Identify which cell holds the provided text, then report its [x, y] central coordinate. 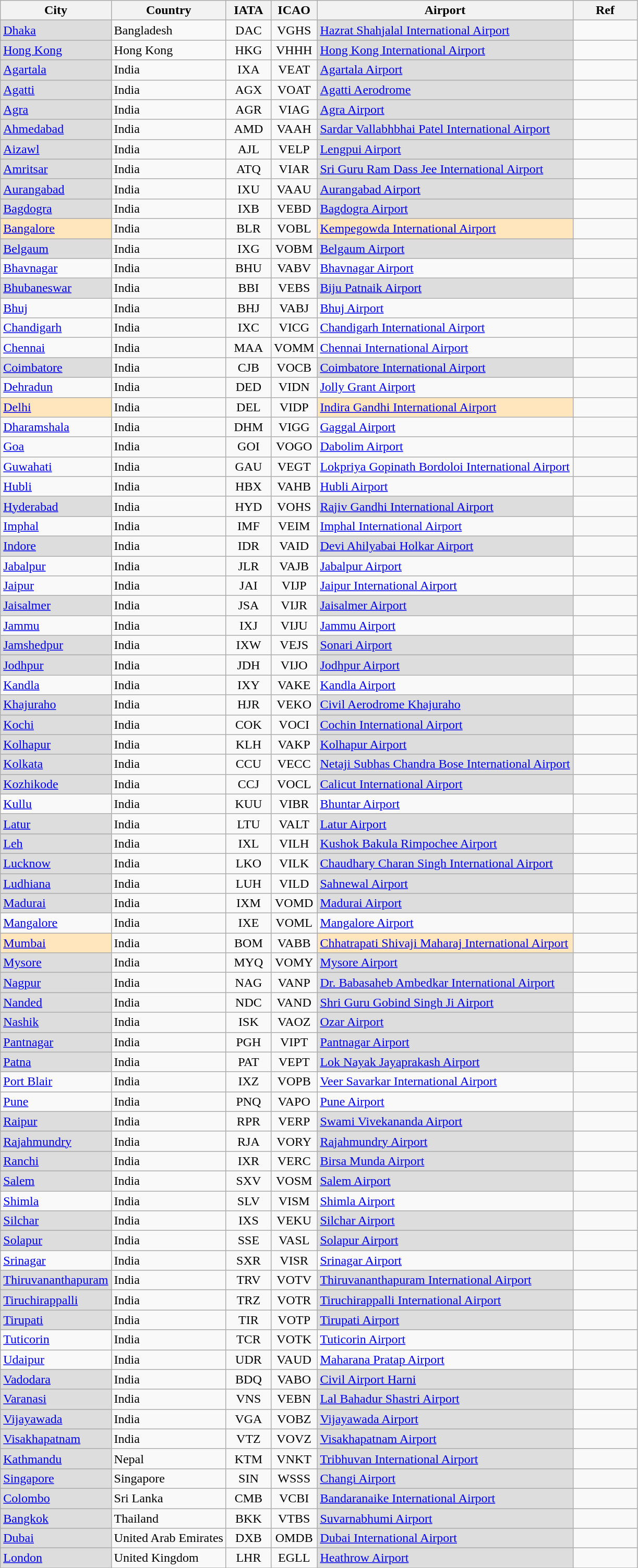
VIDP [294, 407]
JDH [248, 665]
Jammu Airport [445, 626]
Calicut International Airport [445, 784]
Biju Patnaik Airport [445, 288]
VABV [294, 268]
Bhubaneswar [56, 288]
Aurangabad Airport [445, 189]
GAU [248, 467]
BHJ [248, 308]
Vijayawada Airport [445, 1419]
ICAO [294, 10]
VEBN [294, 1399]
Visakhapatnam Airport [445, 1439]
Dhaka [56, 30]
VOTK [294, 1340]
IXS [248, 1221]
Sahnewal Airport [445, 884]
VCBI [294, 1498]
VAAU [294, 189]
IXJ [248, 626]
Bagdogra Airport [445, 209]
Agatti Aerodrome [445, 90]
VALT [294, 824]
Vadodara [56, 1379]
NAG [248, 983]
Goa [56, 447]
Sri Guru Ram Dass Jee International Airport [445, 169]
VIAR [294, 169]
Chandigarh International Airport [445, 328]
Dr. Babasaheb Ambedkar International Airport [445, 983]
Jamshedpur [56, 645]
City [56, 10]
Ranchi [56, 1161]
Chaudhary Charan Singh International Airport [445, 863]
Khajuraho [56, 705]
Rajahmundry [56, 1141]
TRV [248, 1280]
VAHB [294, 486]
IATA [248, 10]
WSSS [294, 1478]
Tiruchirappalli International Airport [445, 1300]
JLR [248, 566]
LTU [248, 824]
Silchar [56, 1221]
Pantnagar [56, 1042]
Ozar Airport [445, 1022]
VOAT [294, 90]
TCR [248, 1340]
Gaggal Airport [445, 427]
Netaji Subhas Chandra Bose International Airport [445, 764]
Veer Savarkar International Airport [445, 1082]
LHR [248, 1558]
RPR [248, 1121]
VIPT [294, 1042]
Kandla [56, 685]
IXA [248, 70]
VAID [294, 546]
VEJS [294, 645]
Shimla [56, 1200]
Suvarnabhumi Airport [445, 1518]
Solapur [56, 1241]
VIDN [294, 387]
IXG [248, 249]
Lucknow [56, 863]
KUU [248, 804]
Jodhpur [56, 665]
DXB [248, 1538]
VEKU [294, 1221]
VOBL [294, 228]
VOTR [294, 1300]
Shri Guru Gobind Singh Ji Airport [445, 1002]
Agra [56, 109]
Srinagar Airport [445, 1260]
VAOZ [294, 1022]
VAKE [294, 685]
Country [168, 10]
Indira Gandhi International Airport [445, 407]
VAPO [294, 1101]
HJR [248, 705]
Thiruvananthapuram [56, 1280]
KLH [248, 744]
Jammu [56, 626]
Dharamshala [56, 427]
Agatti [56, 90]
Agartala [56, 70]
VILH [294, 843]
Jabalpur [56, 566]
Bhavnagar Airport [445, 268]
IDR [248, 546]
Leh [56, 843]
Ref [605, 10]
SXV [248, 1181]
AMD [248, 129]
ISK [248, 1022]
VERP [294, 1121]
VABO [294, 1379]
VGHS [294, 30]
Kullu [56, 804]
Chennai [56, 348]
IXW [248, 645]
Amritsar [56, 169]
AGX [248, 90]
Udaipur [56, 1359]
MAA [248, 348]
Indore [56, 546]
Pune Airport [445, 1101]
Bhuntar Airport [445, 804]
VOMY [294, 963]
Visakhapatnam [56, 1439]
VOBM [294, 249]
VOVZ [294, 1439]
VOTV [294, 1280]
Heathrow Airport [445, 1558]
Hazrat Shahjalal International Airport [445, 30]
HBX [248, 486]
Bangladesh [168, 30]
Belgaum Airport [445, 249]
Agartala Airport [445, 70]
VOMD [294, 903]
Jaisalmer [56, 606]
Rajahmundry Airport [445, 1141]
VEAT [294, 70]
Jaipur [56, 586]
VABB [294, 943]
London [56, 1558]
Bhuj Airport [445, 308]
VILD [294, 884]
IXC [248, 328]
SSE [248, 1241]
VOBZ [294, 1419]
VIJO [294, 665]
Sardar Vallabhbhai Patel International Airport [445, 129]
JAI [248, 586]
VIAG [294, 109]
Sri Lanka [168, 1498]
VEBS [294, 288]
CCJ [248, 784]
Ahmedabad [56, 129]
Imphal [56, 526]
Guwahati [56, 467]
HKG [248, 50]
VEGT [294, 467]
VERC [294, 1161]
Bangalore [56, 228]
AJL [248, 149]
Ludhiana [56, 884]
Hong Kong International Airport [445, 50]
Kozhikode [56, 784]
Tirupati Airport [445, 1320]
Lok Nayak Jayaprakash Airport [445, 1062]
BKK [248, 1518]
VOCL [294, 784]
Bhuj [56, 308]
Kolkata [56, 764]
Cochin International Airport [445, 725]
Delhi [56, 407]
Kushok Bakula Rimpochee Airport [445, 843]
CCU [248, 764]
Nagpur [56, 983]
Mumbai [56, 943]
Colombo [56, 1498]
VIGG [294, 427]
Thailand [168, 1518]
Bagdogra [56, 209]
GOI [248, 447]
Mysore [56, 963]
Salem Airport [445, 1181]
Shimla Airport [445, 1200]
Hubli [56, 486]
Bangkok [56, 1518]
NDC [248, 1002]
Pantnagar Airport [445, 1042]
Chandigarh [56, 328]
BLR [248, 228]
MYQ [248, 963]
BHU [248, 268]
IXU [248, 189]
Coimbatore [56, 367]
BDQ [248, 1379]
Hubli Airport [445, 486]
VAUD [294, 1359]
Madurai Airport [445, 903]
Tuticorin Airport [445, 1340]
Nashik [56, 1022]
United Arab Emirates [168, 1538]
Mangalore [56, 923]
IXR [248, 1161]
VILK [294, 863]
Silchar Airport [445, 1221]
IXB [248, 209]
Raipur [56, 1121]
OMDB [294, 1538]
VNS [248, 1399]
LUH [248, 884]
Thiruvananthapuram International Airport [445, 1280]
VHHH [294, 50]
Jaisalmer Airport [445, 606]
JSA [248, 606]
DEL [248, 407]
KTM [248, 1459]
Jabalpur Airport [445, 566]
Varanasi [56, 1399]
Dubai International Airport [445, 1538]
VOCB [294, 367]
Coimbatore International Airport [445, 367]
VEBD [294, 209]
Salem [56, 1181]
VASL [294, 1241]
Tiruchirappalli [56, 1300]
Port Blair [56, 1082]
VIJU [294, 626]
UDR [248, 1359]
Lal Bahadur Shastri Airport [445, 1399]
Mysore Airport [445, 963]
Jolly Grant Airport [445, 387]
Lokpriya Gopinath Bordoloi International Airport [445, 467]
VOCI [294, 725]
Chennai International Airport [445, 348]
VANP [294, 983]
Chhatrapati Shivaji Maharaj International Airport [445, 943]
VISR [294, 1260]
Aurangabad [56, 189]
VOTP [294, 1320]
Madurai [56, 903]
Kandla Airport [445, 685]
Vijayawada [56, 1419]
Latur Airport [445, 824]
VAAH [294, 129]
VEIM [294, 526]
Patna [56, 1062]
Maharana Pratap Airport [445, 1359]
VAKP [294, 744]
LKO [248, 863]
Belgaum [56, 249]
Bhavnagar [56, 268]
TIR [248, 1320]
Latur [56, 824]
Tribhuvan International Airport [445, 1459]
Agra Airport [445, 109]
Jaipur International Airport [445, 586]
Rajiv Gandhi International Airport [445, 506]
PAT [248, 1062]
Civil Aerodrome Khajuraho [445, 705]
TRZ [248, 1300]
VELP [294, 149]
Bandaranaike International Airport [445, 1498]
Srinagar [56, 1260]
Kochi [56, 725]
VOHS [294, 506]
VIBR [294, 804]
Aizawl [56, 149]
Tirupati [56, 1320]
BBI [248, 288]
Lengpui Airport [445, 149]
VAND [294, 1002]
VICG [294, 328]
EGLL [294, 1558]
Birsa Munda Airport [445, 1161]
IXL [248, 843]
VIJR [294, 606]
Kolhapur [56, 744]
CJB [248, 367]
VIJP [294, 586]
VOML [294, 923]
Sonari Airport [445, 645]
VECC [294, 764]
VEPT [294, 1062]
Changi Airport [445, 1478]
Mangalore Airport [445, 923]
Airport [445, 10]
VTZ [248, 1439]
IXE [248, 923]
IMF [248, 526]
Jodhpur Airport [445, 665]
VOPB [294, 1082]
SLV [248, 1200]
Kempegowda International Airport [445, 228]
Dehradun [56, 387]
IXM [248, 903]
COK [248, 725]
VEKO [294, 705]
VOGO [294, 447]
VORY [294, 1141]
VISM [294, 1200]
VNKT [294, 1459]
PNQ [248, 1101]
IXY [248, 685]
DAC [248, 30]
VOSM [294, 1181]
RJA [248, 1141]
CMB [248, 1498]
Civil Airport Harni [445, 1379]
IXZ [248, 1082]
VGA [248, 1419]
Nanded [56, 1002]
ATQ [248, 169]
VTBS [294, 1518]
Swami Vivekananda Airport [445, 1121]
DHM [248, 427]
Nepal [168, 1459]
BOM [248, 943]
Imphal International Airport [445, 526]
PGH [248, 1042]
DED [248, 387]
Kathmandu [56, 1459]
Tuticorin [56, 1340]
United Kingdom [168, 1558]
Kolhapur Airport [445, 744]
Solapur Airport [445, 1241]
HYD [248, 506]
VABJ [294, 308]
Devi Ahilyabai Holkar Airport [445, 546]
Dubai [56, 1538]
Dabolim Airport [445, 447]
VAJB [294, 566]
VOMM [294, 348]
Hyderabad [56, 506]
SIN [248, 1478]
Pune [56, 1101]
SXR [248, 1260]
AGR [248, 109]
